Capture the cell that displays the provided text and extract its [X, Y] central coordinate. 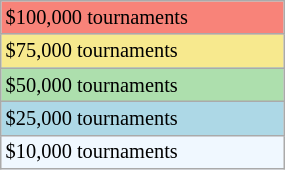
$25,000 tournaments [142, 118]
$100,000 tournaments [142, 17]
$75,000 tournaments [142, 51]
$50,000 tournaments [142, 85]
$10,000 tournaments [142, 152]
